Search for the cell housing the specified text and yield its (x, y) center coordinate. 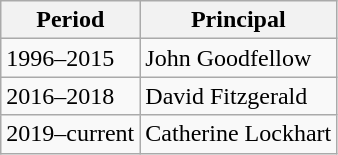
2016–2018 (70, 96)
Principal (238, 20)
John Goodfellow (238, 58)
1996–2015 (70, 58)
Catherine Lockhart (238, 134)
2019–current (70, 134)
Period (70, 20)
David Fitzgerald (238, 96)
